Identify which cell holds the provided text, then report its [x, y] central coordinate. 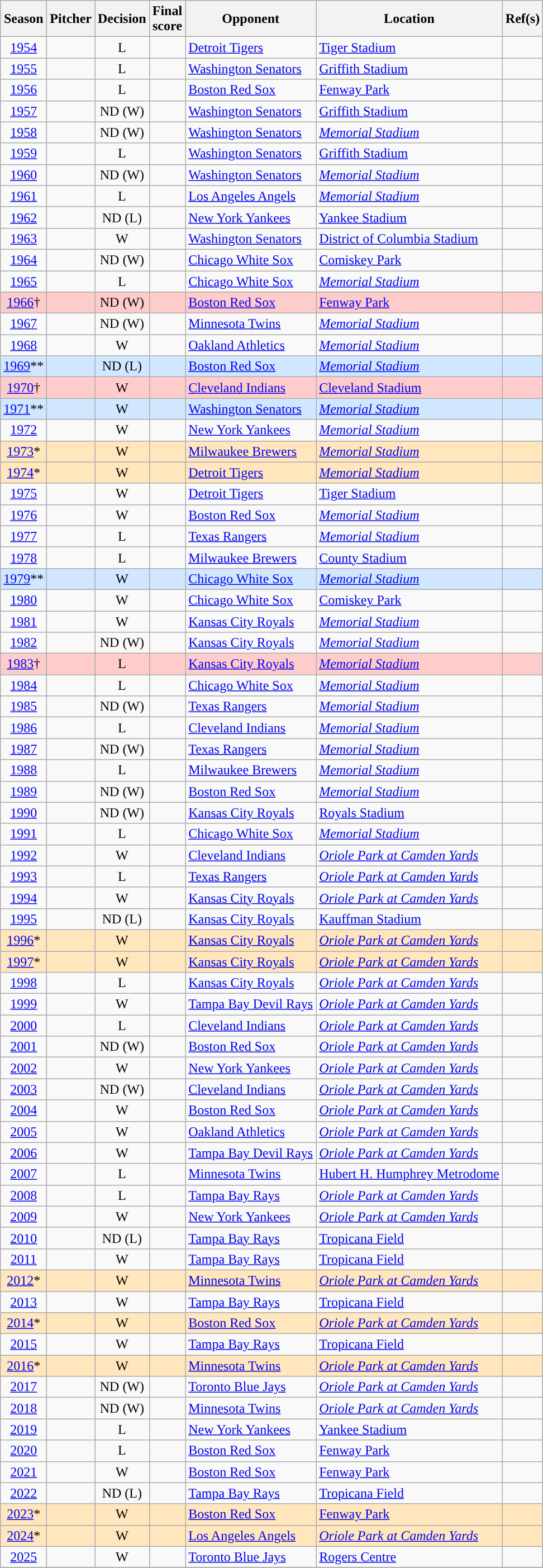
1960 [23, 175]
1996* [23, 940]
Opponent [251, 19]
1965 [23, 281]
Kauffman Stadium [409, 919]
2002 [23, 1068]
Season [23, 19]
1974* [23, 473]
1993 [23, 876]
2008 [23, 1195]
1972 [23, 430]
1979** [23, 579]
1955 [23, 69]
1977 [23, 536]
1984 [23, 685]
2021 [23, 1472]
2023* [23, 1514]
2009 [23, 1217]
2017 [23, 1387]
1980 [23, 600]
2001 [23, 1047]
Royals Stadium [409, 813]
2013 [23, 1302]
County Stadium [409, 557]
1987 [23, 749]
1976 [23, 515]
2024* [23, 1536]
Rogers Centre [409, 1557]
2016* [23, 1366]
1968 [23, 345]
1995 [23, 919]
2012* [23, 1280]
1973* [23, 451]
1959 [23, 154]
2022 [23, 1493]
1994 [23, 898]
Cleveland Stadium [409, 388]
2014* [23, 1323]
1989 [23, 792]
Finalscore [167, 19]
2006 [23, 1153]
1971** [23, 409]
2019 [23, 1429]
2011 [23, 1259]
1997* [23, 961]
Decision [122, 19]
1978 [23, 557]
2015 [23, 1345]
1991 [23, 834]
1990 [23, 813]
1967 [23, 324]
1983† [23, 664]
2004 [23, 1111]
2000 [23, 1026]
1970† [23, 388]
1969** [23, 366]
2003 [23, 1089]
1957 [23, 111]
2018 [23, 1408]
2020 [23, 1451]
1981 [23, 622]
1961 [23, 196]
2025 [23, 1557]
2010 [23, 1238]
1988 [23, 770]
1992 [23, 855]
Location [409, 19]
1962 [23, 217]
2007 [23, 1174]
1966† [23, 303]
2005 [23, 1132]
1958 [23, 132]
1956 [23, 90]
1986 [23, 728]
1998 [23, 983]
District of Columbia Stadium [409, 239]
1999 [23, 1004]
1985 [23, 707]
1954 [23, 47]
1964 [23, 260]
Ref(s) [522, 19]
Hubert H. Humphrey Metrodome [409, 1174]
1963 [23, 239]
Pitcher [71, 19]
1982 [23, 643]
1975 [23, 494]
